Determine the [X, Y] coordinate at the center of the cell enclosing the given text.  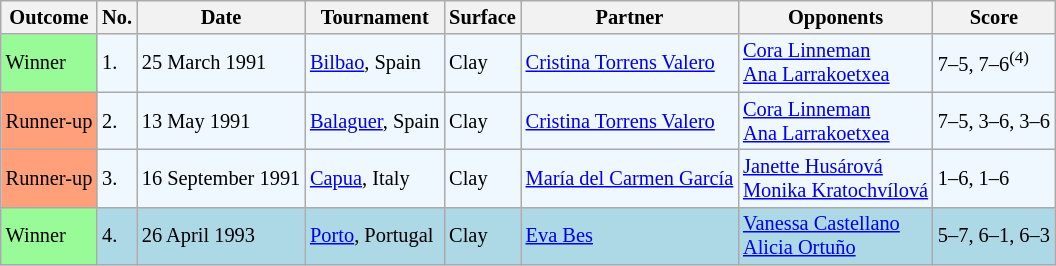
13 May 1991 [221, 121]
25 March 1991 [221, 63]
1. [117, 63]
Date [221, 17]
Balaguer, Spain [374, 121]
7–5, 7–6(4) [994, 63]
Eva Bes [630, 236]
María del Carmen García [630, 178]
3. [117, 178]
Vanessa Castellano Alicia Ortuño [836, 236]
Porto, Portugal [374, 236]
26 April 1993 [221, 236]
16 September 1991 [221, 178]
2. [117, 121]
Tournament [374, 17]
Bilbao, Spain [374, 63]
Score [994, 17]
Janette Husárová Monika Kratochvílová [836, 178]
Partner [630, 17]
Capua, Italy [374, 178]
No. [117, 17]
Outcome [49, 17]
5–7, 6–1, 6–3 [994, 236]
4. [117, 236]
1–6, 1–6 [994, 178]
Surface [482, 17]
Opponents [836, 17]
7–5, 3–6, 3–6 [994, 121]
